Locate the cell with the specified text and output its [X, Y] center coordinate. 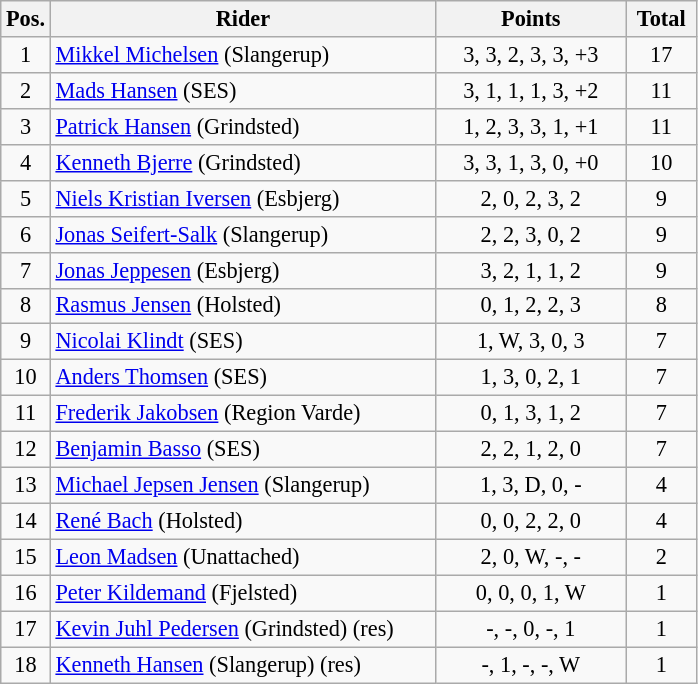
6 [26, 234]
Mads Hansen (SES) [242, 90]
0, 0, 0, 1, W [531, 593]
Leon Madsen (Unattached) [242, 557]
0, 1, 2, 2, 3 [531, 306]
3, 3, 1, 3, 0, +0 [531, 162]
2, 2, 3, 0, 2 [531, 234]
Frederik Jakobsen (Region Varde) [242, 414]
13 [26, 485]
Nicolai Klindt (SES) [242, 342]
2, 2, 1, 2, 0 [531, 450]
Pos. [26, 19]
Total [661, 19]
Jonas Jeppesen (Esbjerg) [242, 270]
0, 0, 2, 2, 0 [531, 521]
Mikkel Michelsen (Slangerup) [242, 55]
Rider [242, 19]
1, 3, D, 0, - [531, 485]
Jonas Seifert-Salk (Slangerup) [242, 234]
3, 3, 2, 3, 3, +3 [531, 55]
1, 2, 3, 3, 1, +1 [531, 126]
Kevin Juhl Pedersen (Grindsted) (res) [242, 629]
1, 3, 0, 2, 1 [531, 378]
3, 1, 1, 1, 3, +2 [531, 90]
Anders Thomsen (SES) [242, 378]
0, 1, 3, 1, 2 [531, 414]
Peter Kildemand (Fjelsted) [242, 593]
Benjamin Basso (SES) [242, 450]
Points [531, 19]
14 [26, 521]
18 [26, 665]
Patrick Hansen (Grindsted) [242, 126]
2, 0, W, -, - [531, 557]
-, -, 0, -, 1 [531, 629]
Kenneth Bjerre (Grindsted) [242, 162]
Michael Jepsen Jensen (Slangerup) [242, 485]
3, 2, 1, 1, 2 [531, 270]
-, 1, -, -, W [531, 665]
Rasmus Jensen (Holsted) [242, 306]
5 [26, 198]
Kenneth Hansen (Slangerup) (res) [242, 665]
3 [26, 126]
René Bach (Holsted) [242, 521]
1, W, 3, 0, 3 [531, 342]
15 [26, 557]
2, 0, 2, 3, 2 [531, 198]
Niels Kristian Iversen (Esbjerg) [242, 198]
16 [26, 593]
12 [26, 450]
